Find where the given text appears and provide that cell's center as (X, Y) coordinate. 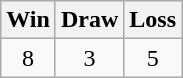
3 (89, 58)
Loss (153, 20)
8 (28, 58)
5 (153, 58)
Draw (89, 20)
Win (28, 20)
